Locate the cell with the specified text and output its (x, y) center coordinate. 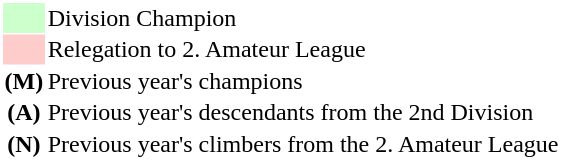
(A) (24, 113)
Previous year's champions (303, 81)
(N) (24, 144)
Division Champion (303, 18)
Previous year's climbers from the 2. Amateur League (303, 144)
(M) (24, 81)
Previous year's descendants from the 2nd Division (303, 113)
Relegation to 2. Amateur League (303, 49)
